Capture the cell that displays the provided text and extract its [X, Y] central coordinate. 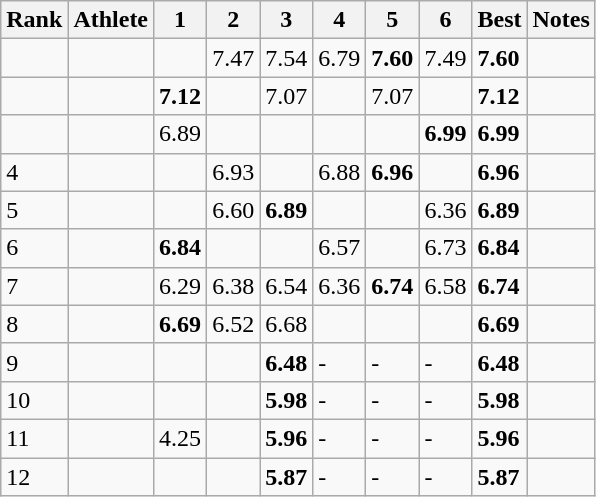
6.29 [180, 286]
6.52 [234, 324]
7.49 [446, 58]
6.57 [340, 248]
6.88 [340, 172]
Athlete [111, 20]
7.54 [286, 58]
6.73 [446, 248]
1 [180, 20]
7 [34, 286]
10 [34, 400]
Best [500, 20]
6.60 [234, 210]
6.93 [234, 172]
6.38 [234, 286]
Rank [34, 20]
6.79 [340, 58]
6.68 [286, 324]
9 [34, 362]
Notes [561, 20]
4.25 [180, 438]
3 [286, 20]
8 [34, 324]
12 [34, 477]
2 [234, 20]
11 [34, 438]
6.54 [286, 286]
6.58 [446, 286]
7.47 [234, 58]
